Detect which cell encompasses the target text, then output its [X, Y] center coordinate. 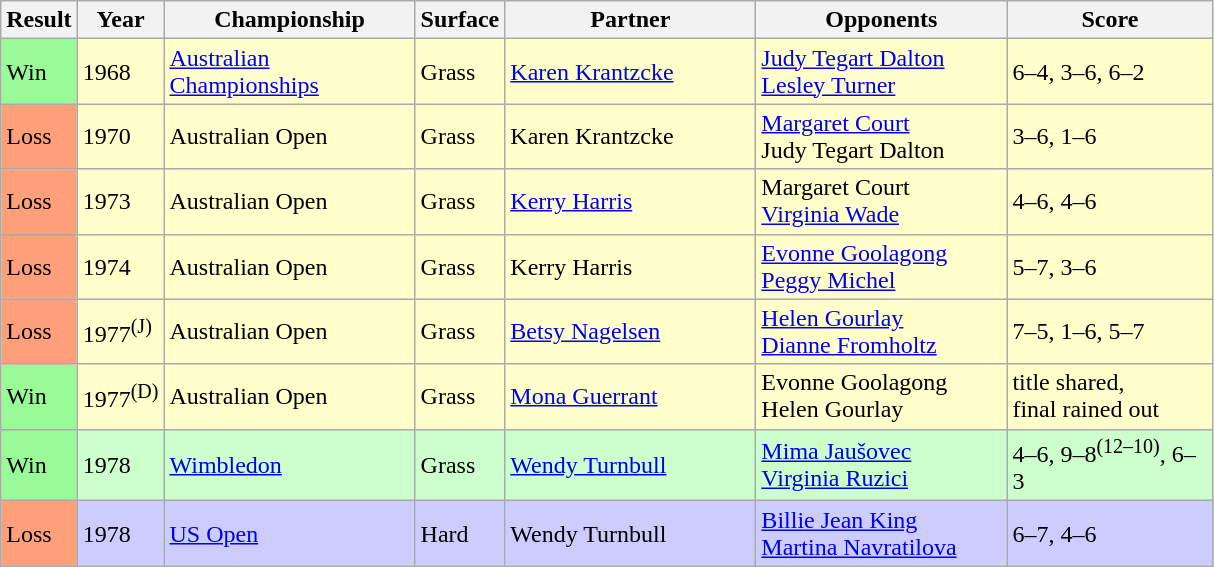
Score [1110, 20]
Judy Tegart Dalton Lesley Turner [882, 72]
1974 [120, 266]
Evonne Goolagong Peggy Michel [882, 266]
title shared,final rained out [1110, 396]
5–7, 3–6 [1110, 266]
1977(J) [120, 332]
Year [120, 20]
1970 [120, 136]
Betsy Nagelsen [630, 332]
Opponents [882, 20]
6–4, 3–6, 6–2 [1110, 72]
Surface [460, 20]
7–5, 1–6, 5–7 [1110, 332]
4–6, 4–6 [1110, 202]
Wimbledon [290, 465]
1968 [120, 72]
US Open [290, 534]
Mima Jaušovec Virginia Ruzici [882, 465]
1973 [120, 202]
Billie Jean King Martina Navratilova [882, 534]
Helen Gourlay Dianne Fromholtz [882, 332]
Partner [630, 20]
Hard [460, 534]
Margaret Court Judy Tegart Dalton [882, 136]
6–7, 4–6 [1110, 534]
3–6, 1–6 [1110, 136]
1977(D) [120, 396]
Mona Guerrant [630, 396]
Championship [290, 20]
4–6, 9–8(12–10), 6–3 [1110, 465]
Australian Championships [290, 72]
Margaret Court Virginia Wade [882, 202]
Evonne Goolagong Helen Gourlay [882, 396]
Result [39, 20]
